Determine the (x, y) coordinate at the center of the cell enclosing the given text.  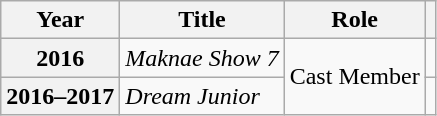
Role (354, 20)
Cast Member (354, 77)
Maknae Show 7 (202, 58)
Year (60, 20)
2016–2017 (60, 96)
Title (202, 20)
Dream Junior (202, 96)
2016 (60, 58)
